Determine the [X, Y] coordinate at the center of the cell enclosing the given text.  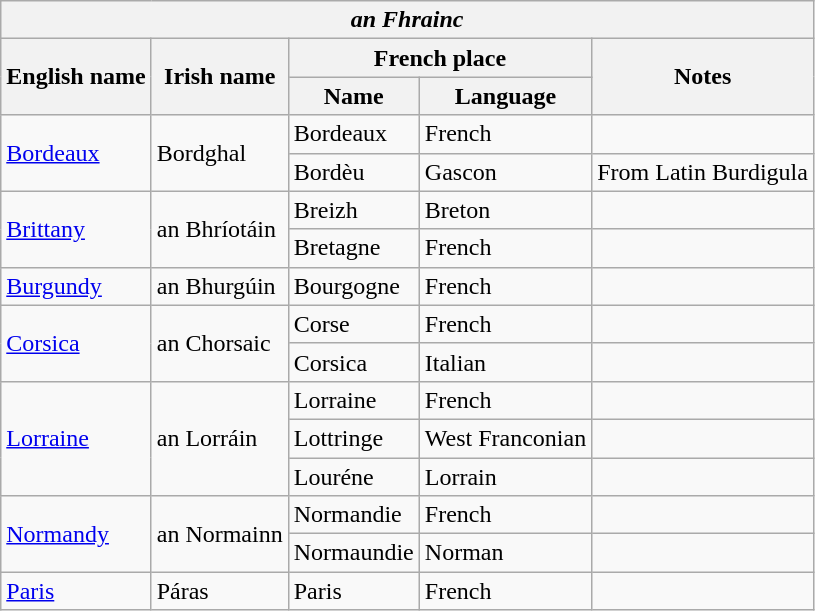
Bretagne [354, 248]
Bordèu [354, 172]
an Normainn [220, 534]
Gascon [505, 172]
Brittany [76, 229]
an Chorsaic [220, 343]
Normandie [354, 515]
Corse [354, 324]
English name [76, 77]
an Bhríotáin [220, 229]
Lottringe [354, 438]
Páras [220, 591]
French place [440, 58]
Language [505, 96]
Norman [505, 553]
Irish name [220, 77]
an Lorráin [220, 438]
West Franconian [505, 438]
Breton [505, 210]
Name [354, 96]
Bourgogne [354, 286]
From Latin Burdigula [703, 172]
Italian [505, 362]
Breizh [354, 210]
Burgundy [76, 286]
Normandy [76, 534]
Notes [703, 77]
Bordghal [220, 153]
an Fhrainc [408, 20]
Normaundie [354, 553]
an Bhurgúin [220, 286]
Lorrain [505, 477]
Louréne [354, 477]
